Search for the cell housing the specified text and yield its (X, Y) center coordinate. 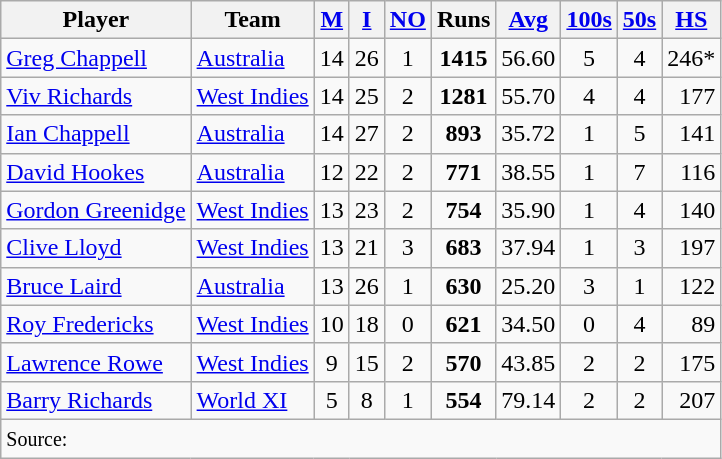
Greg Chappell (96, 58)
56.60 (528, 58)
NO (408, 20)
1281 (463, 96)
141 (692, 134)
621 (463, 324)
12 (332, 172)
177 (692, 96)
18 (366, 324)
43.85 (528, 362)
9 (332, 362)
10 (332, 324)
Source: (361, 438)
Avg (528, 20)
630 (463, 286)
Lawrence Rowe (96, 362)
246* (692, 58)
1415 (463, 58)
Ian Chappell (96, 134)
21 (366, 248)
89 (692, 324)
100s (589, 20)
23 (366, 210)
35.90 (528, 210)
175 (692, 362)
35.72 (528, 134)
79.14 (528, 400)
683 (463, 248)
M (332, 20)
8 (366, 400)
197 (692, 248)
HS (692, 20)
Runs (463, 20)
27 (366, 134)
140 (692, 210)
25 (366, 96)
22 (366, 172)
Barry Richards (96, 400)
15 (366, 362)
Gordon Greenidge (96, 210)
Team (252, 20)
771 (463, 172)
7 (639, 172)
34.50 (528, 324)
Roy Fredericks (96, 324)
554 (463, 400)
Bruce Laird (96, 286)
570 (463, 362)
David Hookes (96, 172)
55.70 (528, 96)
Clive Lloyd (96, 248)
50s (639, 20)
207 (692, 400)
754 (463, 210)
122 (692, 286)
Player (96, 20)
37.94 (528, 248)
25.20 (528, 286)
38.55 (528, 172)
893 (463, 134)
I (366, 20)
World XI (252, 400)
Viv Richards (96, 96)
116 (692, 172)
